Locate the cell with the specified text and output its (x, y) center coordinate. 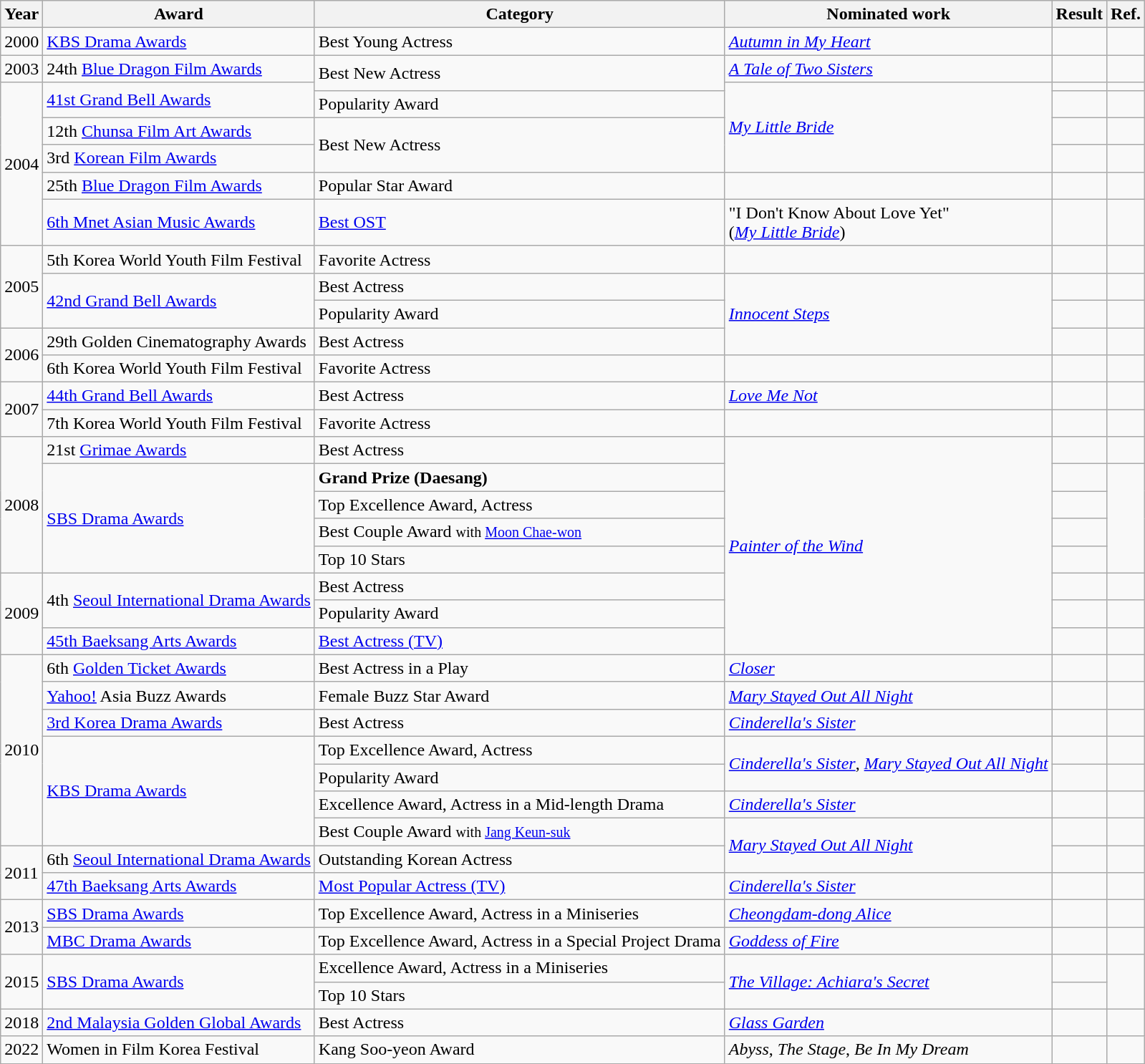
41st Grand Bell Awards (179, 100)
42nd Grand Bell Awards (179, 300)
Autumn in My Heart (888, 42)
Award (179, 14)
Ref. (1126, 14)
2000 (21, 42)
2003 (21, 69)
24th Blue Dragon Film Awards (179, 69)
Cinderella's Sister, Mary Stayed Out All Night (888, 763)
Best Actress (TV) (520, 641)
6th Korea World Youth Film Festival (179, 369)
2013 (21, 927)
2009 (21, 614)
Nominated work (888, 14)
Women in Film Korea Festival (179, 1050)
44th Grand Bell Awards (179, 396)
2008 (21, 505)
Popular Star Award (520, 185)
Result (1079, 14)
Goddess of Fire (888, 941)
47th Baeksang Arts Awards (179, 886)
Best Couple Award with Moon Chae-won (520, 532)
2006 (21, 355)
6th Mnet Asian Music Awards (179, 222)
A Tale of Two Sisters (888, 69)
2007 (21, 410)
2015 (21, 982)
Closer (888, 668)
Innocent Steps (888, 314)
7th Korea World Youth Film Festival (179, 423)
The Village: Achiara's Secret (888, 982)
Best Young Actress (520, 42)
Top Excellence Award, Actress in a Miniseries (520, 914)
My Little Bride (888, 127)
2005 (21, 286)
Best OST (520, 222)
Best Couple Award with Jang Keun-suk (520, 832)
Abyss, The Stage, Be In My Dream (888, 1050)
25th Blue Dragon Film Awards (179, 185)
Grand Prize (Daesang) (520, 478)
2nd Malaysia Golden Global Awards (179, 1022)
12th Chunsa Film Art Awards (179, 131)
Year (21, 14)
Outstanding Korean Actress (520, 859)
2010 (21, 750)
Kang Soo-yeon Award (520, 1050)
2011 (21, 873)
2018 (21, 1022)
6th Seoul International Drama Awards (179, 859)
Top Excellence Award, Actress in a Special Project Drama (520, 941)
Love Me Not (888, 396)
21st Grimae Awards (179, 450)
2004 (21, 164)
Most Popular Actress (TV) (520, 886)
Female Buzz Star Award (520, 695)
Excellence Award, Actress in a Miniseries (520, 968)
Excellence Award, Actress in a Mid-length Drama (520, 805)
Cheongdam-dong Alice (888, 914)
Glass Garden (888, 1022)
5th Korea World Youth Film Festival (179, 259)
3rd Korean Film Awards (179, 158)
29th Golden Cinematography Awards (179, 342)
4th Seoul International Drama Awards (179, 600)
MBC Drama Awards (179, 941)
2022 (21, 1050)
6th Golden Ticket Awards (179, 668)
3rd Korea Drama Awards (179, 722)
Yahoo! Asia Buzz Awards (179, 695)
"I Don't Know About Love Yet" (My Little Bride) (888, 222)
Category (520, 14)
Painter of the Wind (888, 546)
45th Baeksang Arts Awards (179, 641)
Best Actress in a Play (520, 668)
